Pinpoint the cell where the given text exists, returning its [X, Y] midpoint coordinate. 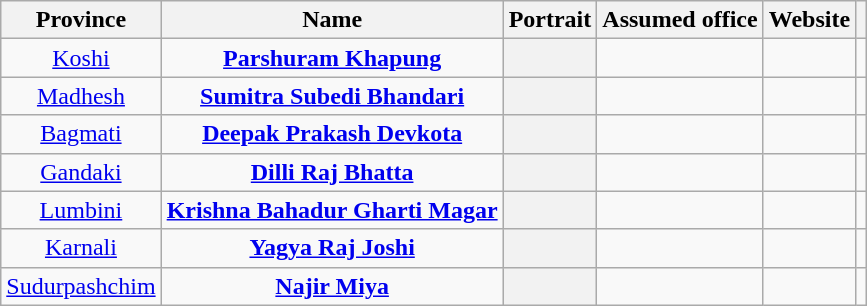
Karnali [81, 248]
Yagya Raj Joshi [332, 248]
Portrait [550, 20]
Bagmati [81, 134]
Assumed office [680, 20]
Name [332, 20]
Gandaki [81, 172]
Madhesh [81, 96]
Province [81, 20]
Lumbini [81, 210]
Dilli Raj Bhatta [332, 172]
Website [809, 20]
Sumitra Subedi Bhandari [332, 96]
Krishna Bahadur Gharti Magar [332, 210]
Sudurpashchim [81, 286]
Najir Miya [332, 286]
Koshi [81, 58]
Parshuram Khapung [332, 58]
Deepak Prakash Devkota [332, 134]
